Find where the given text appears and provide that cell's center as (X, Y) coordinate. 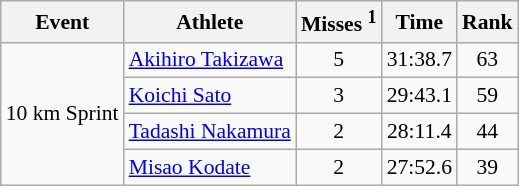
29:43.1 (420, 96)
10 km Sprint (62, 113)
Tadashi Nakamura (210, 132)
Misao Kodate (210, 167)
Akihiro Takizawa (210, 60)
Event (62, 22)
Rank (488, 22)
Time (420, 22)
31:38.7 (420, 60)
27:52.6 (420, 167)
39 (488, 167)
44 (488, 132)
63 (488, 60)
Koichi Sato (210, 96)
28:11.4 (420, 132)
5 (339, 60)
Misses 1 (339, 22)
3 (339, 96)
59 (488, 96)
Athlete (210, 22)
